Detect which cell encompasses the target text, then output its [x, y] center coordinate. 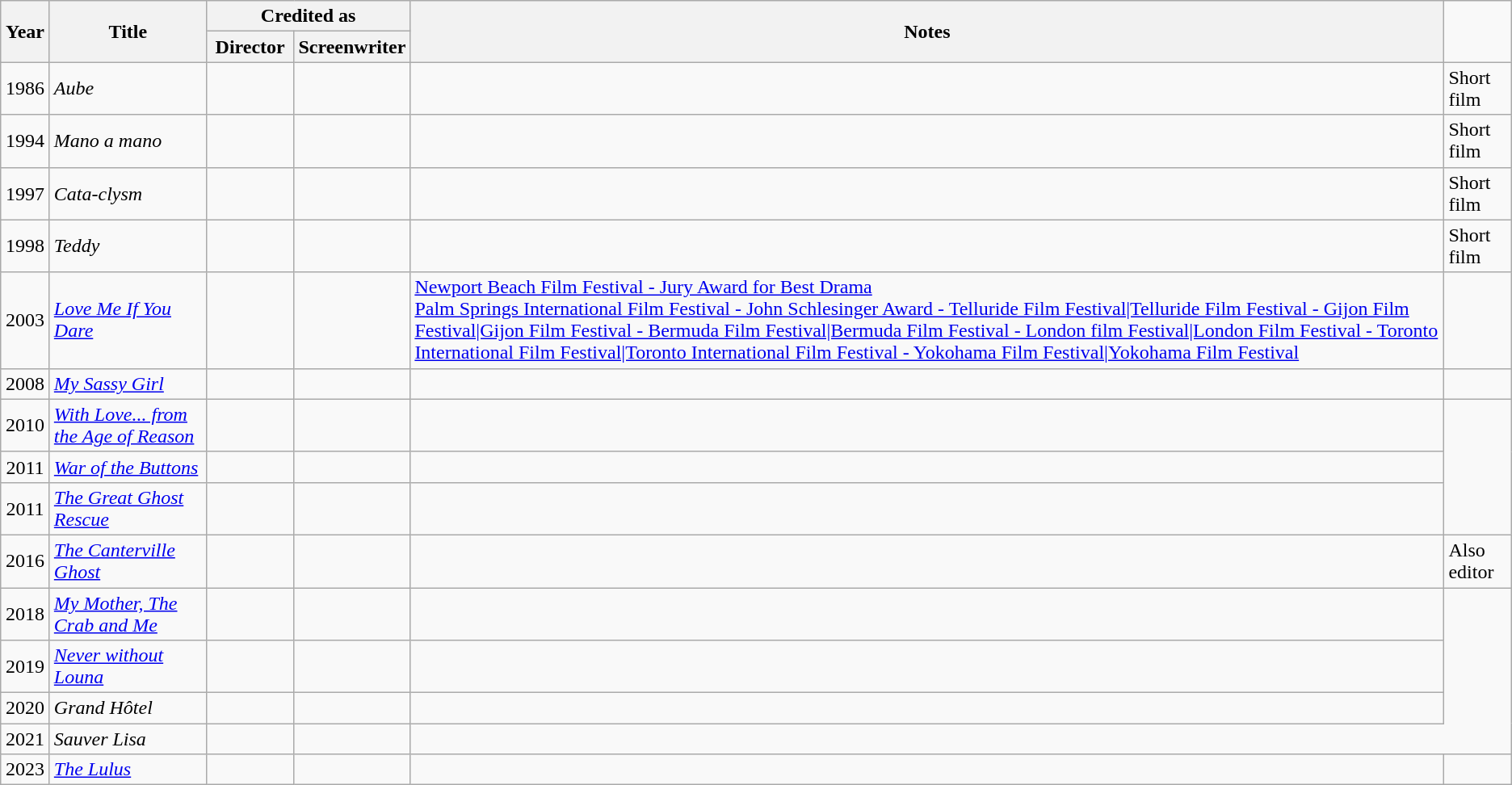
Credited as [308, 16]
1998 [26, 246]
Screenwriter [352, 47]
2016 [26, 560]
2023 [26, 770]
The Lulus [128, 770]
Year [26, 31]
Love Me If You Dare [128, 320]
Mano a mano [128, 141]
Cata-clysm [128, 194]
War of the Buttons [128, 467]
The Canterville Ghost [128, 560]
Aube [128, 89]
2018 [26, 614]
1997 [26, 194]
Notes [927, 31]
2010 [26, 425]
2021 [26, 739]
2008 [26, 384]
Grand Hôtel [128, 708]
My Sassy Girl [128, 384]
1994 [26, 141]
My Mother, The Crab and Me [128, 614]
Never without Louna [128, 667]
Teddy [128, 246]
2003 [26, 320]
1986 [26, 89]
The Great Ghost Rescue [128, 509]
With Love... from the Age of Reason [128, 425]
Director [250, 47]
Also editor [1478, 560]
Title [128, 31]
2020 [26, 708]
Sauver Lisa [128, 739]
2019 [26, 667]
